Provide the (x, y) coordinate of the cell's center where the given text is located.  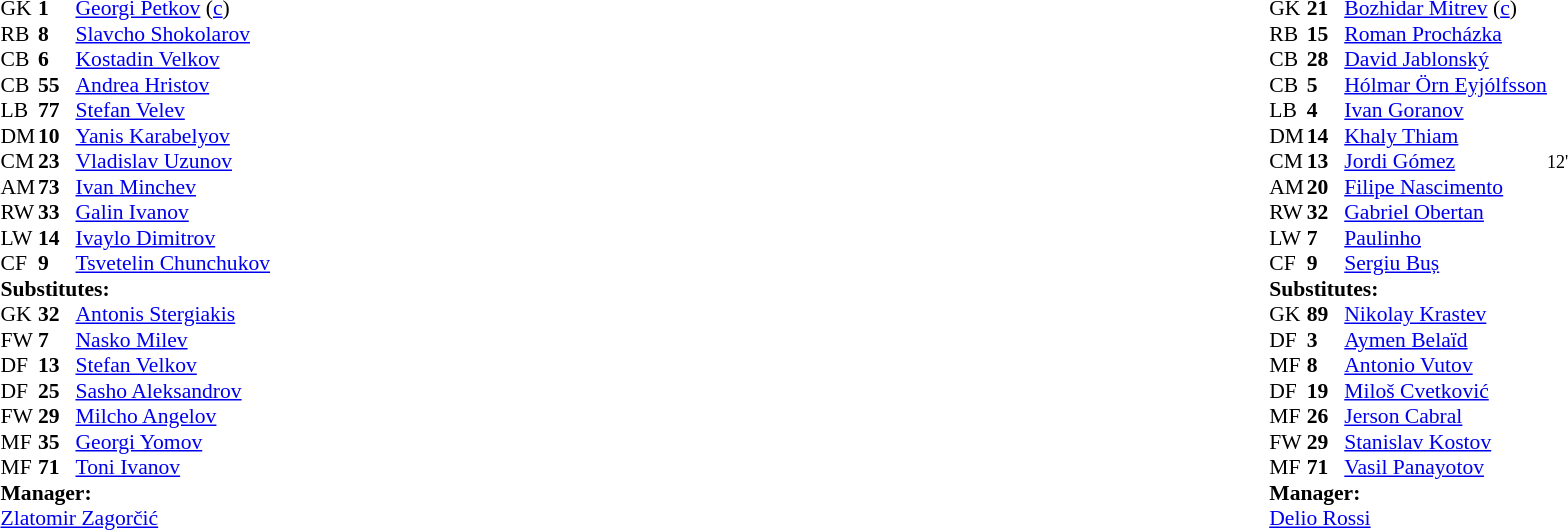
4 (1326, 111)
Antonis Stergiakis (174, 315)
Hólmar Örn Eyjólfsson (1446, 85)
Roman Procházka (1446, 34)
77 (57, 111)
Toni Ivanov (174, 467)
Milcho Angelov (174, 417)
Andrea Hristov (174, 85)
Ivaylo Dimitrov (174, 238)
Stanislav Kostov (1446, 442)
Sasho Aleksandrov (174, 391)
12' (1558, 161)
Paulinho (1446, 238)
Miloš Cvetković (1446, 391)
6 (57, 59)
Stefan Velev (174, 111)
Jordi Gómez (1446, 161)
89 (1326, 315)
Yanis Karabelyov (174, 136)
Slavcho Shokolarov (174, 34)
25 (57, 391)
73 (57, 187)
Aymen Belaïd (1446, 340)
19 (1326, 391)
Gabriel Obertan (1446, 213)
Tsvetelin Chunchukov (174, 263)
20 (1326, 187)
33 (57, 213)
Nasko Milev (174, 340)
5 (1326, 85)
Vladislav Uzunov (174, 161)
Stefan Velkov (174, 365)
28 (1326, 59)
Khaly Thiam (1446, 136)
10 (57, 136)
David Jablonský (1446, 59)
Sergiu Buș (1446, 263)
23 (57, 161)
Ivan Goranov (1446, 111)
Vasil Panayotov (1446, 467)
3 (1326, 340)
Galin Ivanov (174, 213)
Kostadin Velkov (174, 59)
55 (57, 85)
Jerson Cabral (1446, 417)
Antonio Vutov (1446, 365)
Nikolay Krastev (1446, 315)
Filipe Nascimento (1446, 187)
15 (1326, 34)
Ivan Minchev (174, 187)
26 (1326, 417)
35 (57, 442)
Georgi Yomov (174, 442)
